Detect which cell encompasses the target text, then output its [x, y] center coordinate. 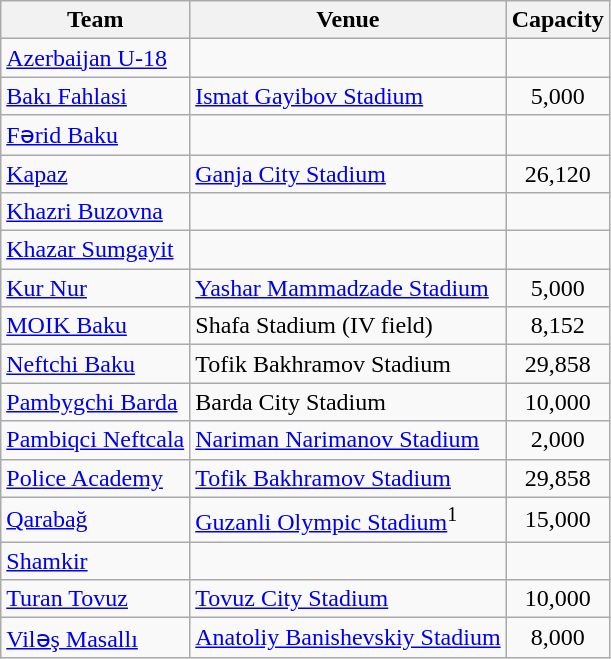
15,000 [558, 520]
Bakı Fahlasi [96, 96]
Tovuz City Stadium [348, 599]
Neftchi Baku [96, 364]
Qarabağ [96, 520]
Guzanli Olympic Stadium1 [348, 520]
Nariman Narimanov Stadium [348, 440]
Capacity [558, 20]
Kur Nur [96, 288]
Pambygchi Barda [96, 402]
Venue [348, 20]
Police Academy [96, 478]
8,152 [558, 326]
Viləş Masallı [96, 638]
Anatoliy Banishevskiy Stadium [348, 638]
2,000 [558, 440]
Azerbaijan U-18 [96, 58]
26,120 [558, 173]
Khazar Sumgayit [96, 250]
Barda City Stadium [348, 402]
Team [96, 20]
MOIK Baku [96, 326]
8,000 [558, 638]
Ismat Gayibov Stadium [348, 96]
Yashar Mammadzade Stadium [348, 288]
Kapaz [96, 173]
Khazri Buzovna [96, 212]
Turan Tovuz [96, 599]
Ganja City Stadium [348, 173]
Fərid Baku [96, 135]
Shafa Stadium (IV field) [348, 326]
Pambiqci Neftcala [96, 440]
Shamkir [96, 561]
